Return (X, Y) of the center of cell containing provided text 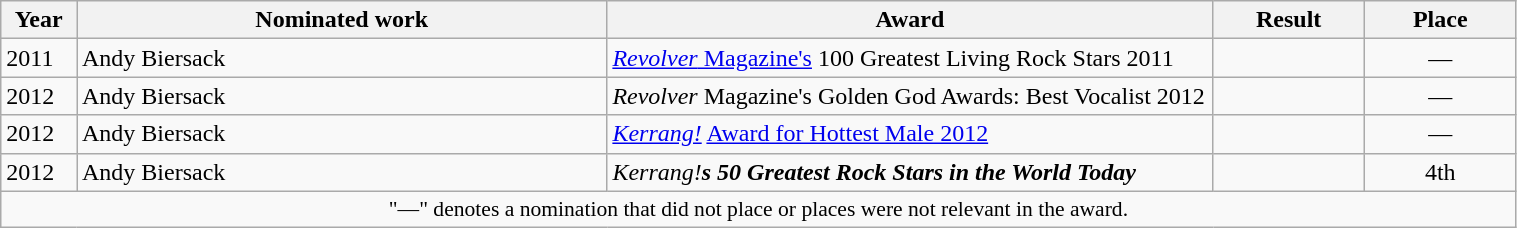
"—" denotes a nomination that did not place or places were not relevant in the award. (758, 209)
Place (1440, 20)
Year (39, 20)
Result (1289, 20)
2011 (39, 58)
Revolver Magazine's Golden God Awards: Best Vocalist 2012 (910, 96)
Nominated work (341, 20)
4th (1440, 172)
Award (910, 20)
Kerrang!s 50 Greatest Rock Stars in the World Today (910, 172)
Revolver Magazine's 100 Greatest Living Rock Stars 2011 (910, 58)
Kerrang! Award for Hottest Male 2012 (910, 134)
